For the text-containing cell, return its midpoint in [x, y] coordinate format. 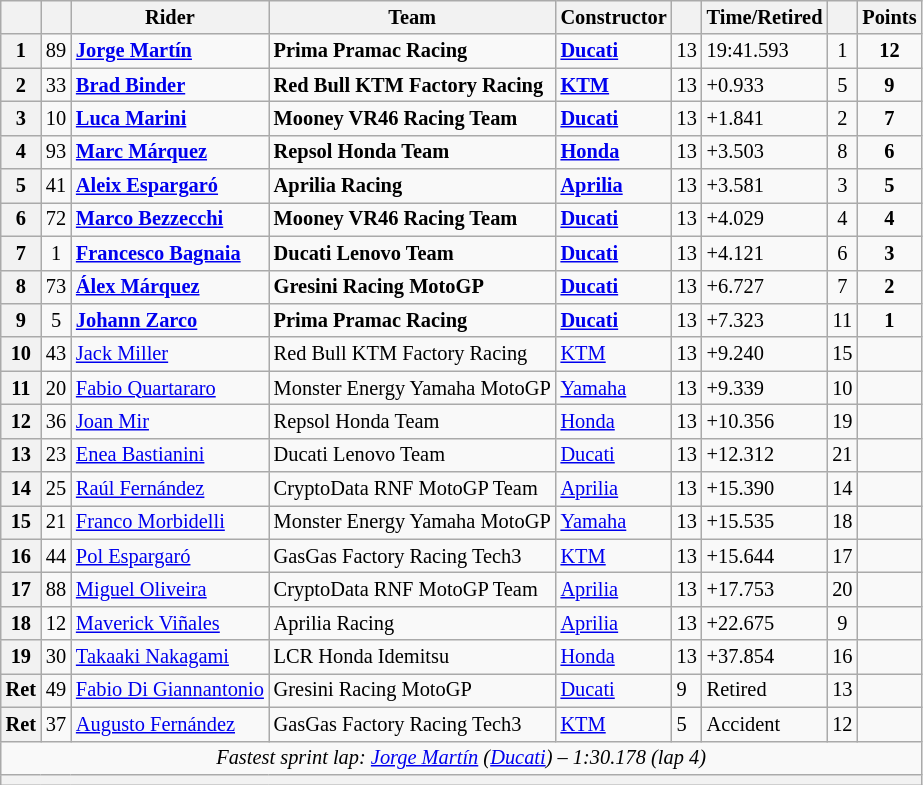
73 [56, 287]
Luca Marini [170, 118]
23 [56, 455]
+9.240 [765, 354]
Pol Espargaró [170, 556]
+12.312 [765, 455]
Jorge Martín [170, 51]
Joan Mir [170, 421]
49 [56, 690]
LCR Honda Idemitsu [412, 657]
Franco Morbidelli [170, 522]
Miguel Oliveira [170, 589]
+3.503 [765, 152]
88 [56, 589]
Fabio Di Giannantonio [170, 690]
43 [56, 354]
Augusto Fernández [170, 724]
Accident [765, 724]
+15.390 [765, 489]
+15.535 [765, 522]
Rider [170, 17]
Fabio Quartararo [170, 388]
Raúl Fernández [170, 489]
30 [56, 657]
44 [56, 556]
Points [889, 17]
Marc Márquez [170, 152]
Enea Bastianini [170, 455]
+3.581 [765, 186]
36 [56, 421]
89 [56, 51]
+9.339 [765, 388]
+17.753 [765, 589]
Aleix Espargaró [170, 186]
+22.675 [765, 623]
Takaaki Nakagami [170, 657]
+6.727 [765, 287]
+4.121 [765, 253]
+4.029 [765, 219]
Francesco Bagnaia [170, 253]
Johann Zarco [170, 320]
Constructor [614, 17]
Jack Miller [170, 354]
+10.356 [765, 421]
Team [412, 17]
37 [56, 724]
93 [56, 152]
33 [56, 85]
+15.644 [765, 556]
Marco Bezzecchi [170, 219]
Fastest sprint lap: Jorge Martín (Ducati) – 1:30.178 (lap 4) [462, 758]
Álex Márquez [170, 287]
Maverick Viñales [170, 623]
Retired [765, 690]
+0.933 [765, 85]
25 [56, 489]
Time/Retired [765, 17]
+37.854 [765, 657]
41 [56, 186]
+7.323 [765, 320]
Brad Binder [170, 85]
+1.841 [765, 118]
19:41.593 [765, 51]
72 [56, 219]
